Output the [X, Y] coordinate of the center of the cell containing the given text.  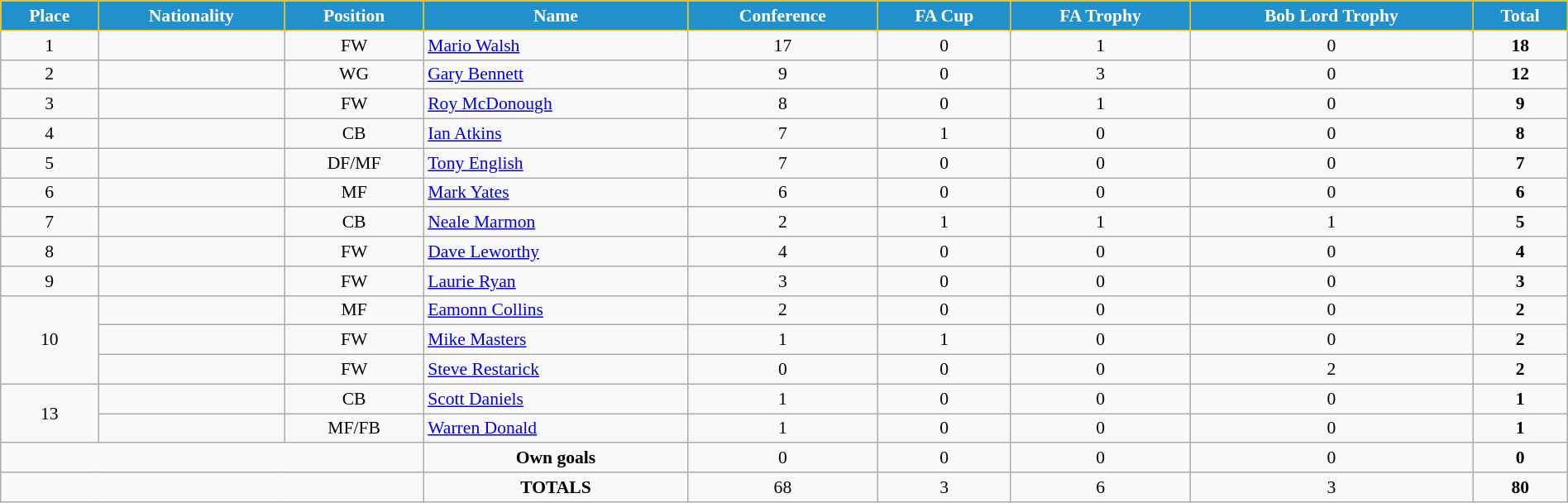
80 [1520, 487]
FA Cup [944, 16]
Neale Marmon [556, 223]
WG [354, 74]
12 [1520, 74]
13 [50, 414]
Roy McDonough [556, 104]
18 [1520, 46]
Eamonn Collins [556, 310]
Steve Restarick [556, 370]
Gary Bennett [556, 74]
Nationality [192, 16]
DF/MF [354, 163]
Name [556, 16]
Warren Donald [556, 429]
Conference [782, 16]
Tony English [556, 163]
Scott Daniels [556, 399]
Mario Walsh [556, 46]
Dave Leworthy [556, 251]
TOTALS [556, 487]
Laurie Ryan [556, 281]
Total [1520, 16]
Bob Lord Trophy [1331, 16]
Mark Yates [556, 193]
Place [50, 16]
MF/FB [354, 429]
Mike Masters [556, 340]
Position [354, 16]
68 [782, 487]
10 [50, 339]
Ian Atkins [556, 134]
FA Trophy [1100, 16]
Own goals [556, 458]
17 [782, 46]
